Find where the given text appears and provide that cell's center as (X, Y) coordinate. 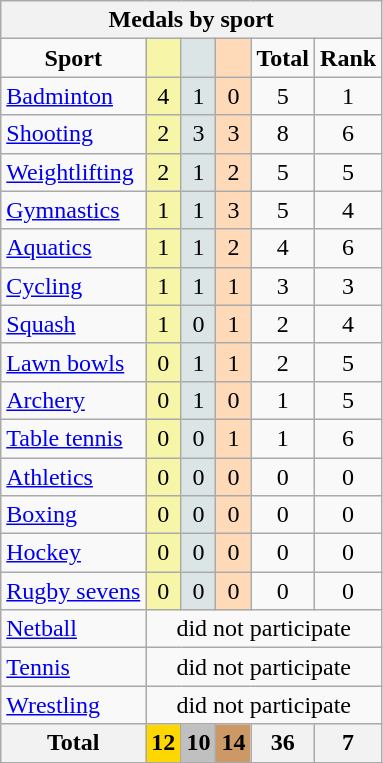
36 (283, 743)
Squash (74, 324)
Archery (74, 400)
Boxing (74, 515)
Weightlifting (74, 172)
Tennis (74, 667)
14 (234, 743)
Athletics (74, 477)
Medals by sport (192, 20)
Netball (74, 629)
Cycling (74, 286)
Gymnastics (74, 210)
Hockey (74, 553)
Aquatics (74, 248)
Shooting (74, 134)
Rugby sevens (74, 591)
10 (198, 743)
Wrestling (74, 705)
Badminton (74, 96)
Sport (74, 58)
Rank (348, 58)
Table tennis (74, 438)
8 (283, 134)
Lawn bowls (74, 362)
12 (164, 743)
7 (348, 743)
